Return (X, Y) of the center of cell containing provided text 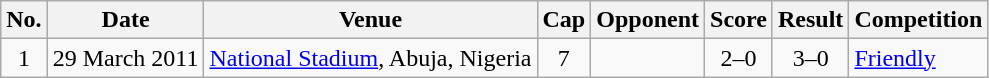
No. (24, 20)
Date (126, 20)
Venue (370, 20)
Score (739, 20)
National Stadium, Abuja, Nigeria (370, 58)
Opponent (648, 20)
Friendly (918, 58)
3–0 (810, 58)
7 (564, 58)
Cap (564, 20)
2–0 (739, 58)
1 (24, 58)
Result (810, 20)
29 March 2011 (126, 58)
Competition (918, 20)
